Return (X, Y) of the center of cell containing provided text 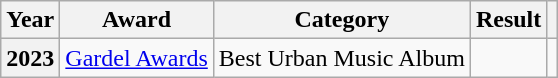
Award (136, 20)
2023 (30, 58)
Year (30, 20)
Best Urban Music Album (342, 58)
Category (342, 20)
Result (508, 20)
Gardel Awards (136, 58)
